For the text-containing cell, return its midpoint in [x, y] coordinate format. 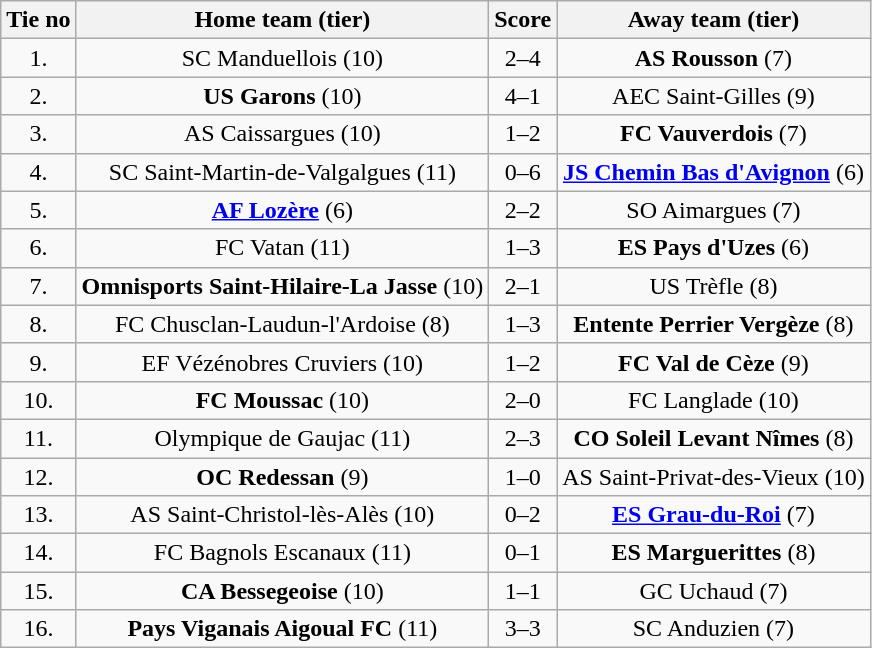
AS Saint-Christol-lès-Alès (10) [282, 515]
AS Rousson (7) [714, 58]
7. [38, 286]
Pays Viganais Aigoual FC (11) [282, 629]
11. [38, 438]
AEC Saint-Gilles (9) [714, 96]
SC Manduellois (10) [282, 58]
US Trèfle (8) [714, 286]
1–0 [523, 477]
SC Anduzien (7) [714, 629]
SC Saint-Martin-de-Valgalgues (11) [282, 172]
9. [38, 362]
FC Chusclan-Laudun-l'Ardoise (8) [282, 324]
FC Bagnols Escanaux (11) [282, 553]
6. [38, 248]
SO Aimargues (7) [714, 210]
Tie no [38, 20]
4. [38, 172]
OC Redessan (9) [282, 477]
Score [523, 20]
2–2 [523, 210]
AF Lozère (6) [282, 210]
Omnisports Saint-Hilaire-La Jasse (10) [282, 286]
EF Vézénobres Cruviers (10) [282, 362]
Entente Perrier Vergèze (8) [714, 324]
0–1 [523, 553]
GC Uchaud (7) [714, 591]
0–6 [523, 172]
3. [38, 134]
Home team (tier) [282, 20]
AS Caissargues (10) [282, 134]
1. [38, 58]
US Garons (10) [282, 96]
13. [38, 515]
8. [38, 324]
FC Moussac (10) [282, 400]
JS Chemin Bas d'Avignon (6) [714, 172]
Olympique de Gaujac (11) [282, 438]
2–4 [523, 58]
FC Vauverdois (7) [714, 134]
2–3 [523, 438]
12. [38, 477]
ES Pays d'Uzes (6) [714, 248]
FC Val de Cèze (9) [714, 362]
10. [38, 400]
2–1 [523, 286]
ES Grau-du-Roi (7) [714, 515]
5. [38, 210]
FC Langlade (10) [714, 400]
14. [38, 553]
CO Soleil Levant Nîmes (8) [714, 438]
FC Vatan (11) [282, 248]
1–1 [523, 591]
4–1 [523, 96]
2. [38, 96]
Away team (tier) [714, 20]
CA Bessegeoise (10) [282, 591]
2–0 [523, 400]
3–3 [523, 629]
AS Saint-Privat-des-Vieux (10) [714, 477]
ES Marguerittes (8) [714, 553]
0–2 [523, 515]
15. [38, 591]
16. [38, 629]
